Locate the cell with the specified text and output its [x, y] center coordinate. 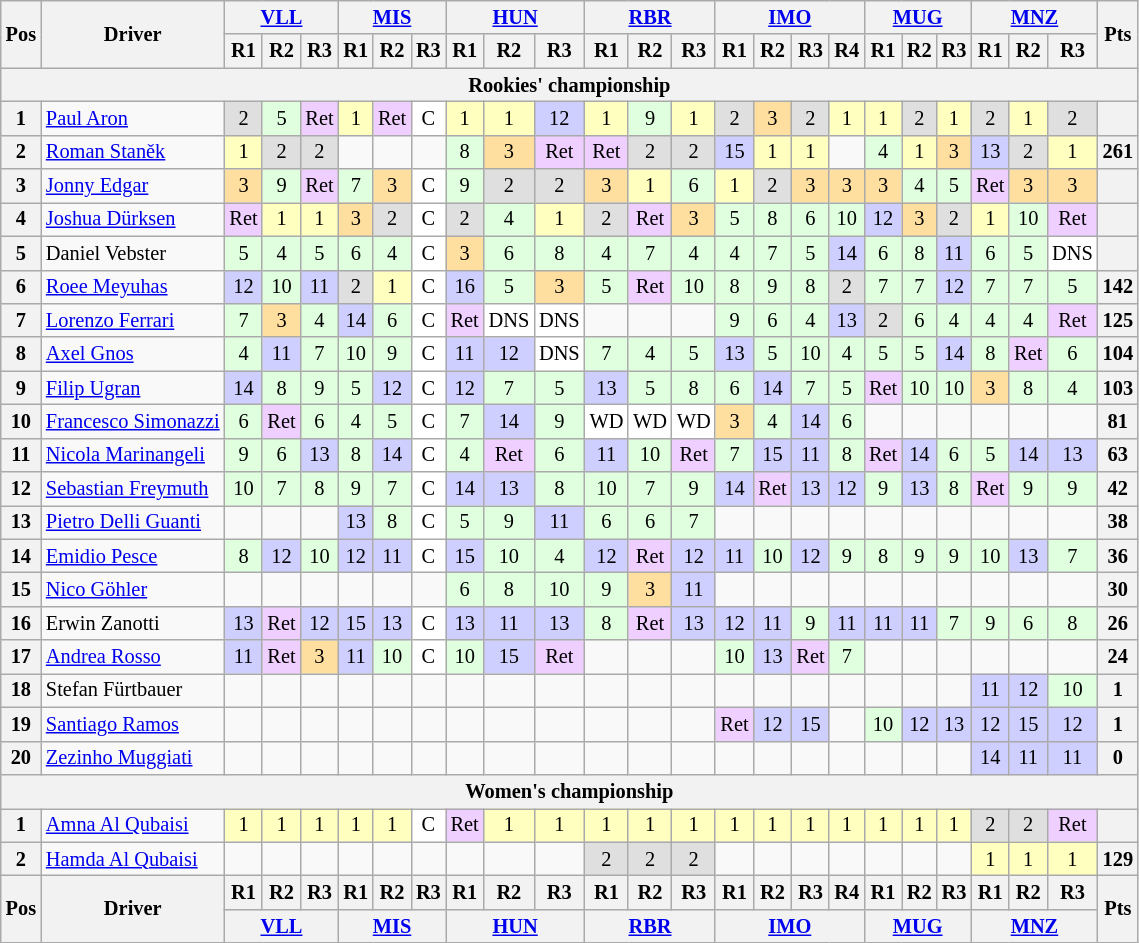
Andrea Rosso [132, 657]
Jonny Edgar [132, 186]
Roee Meyuhas [132, 287]
142 [1118, 287]
18 [21, 690]
20 [21, 758]
Emidio Pesce [132, 556]
Hamda Al Qubaisi [132, 859]
26 [1118, 623]
30 [1118, 589]
Stefan Fürtbauer [132, 690]
Francesco Simonazzi [132, 421]
81 [1118, 421]
19 [21, 724]
Filip Ugran [132, 388]
125 [1118, 320]
Paul Aron [132, 118]
104 [1118, 354]
Lorenzo Ferrari [132, 320]
24 [1118, 657]
Roman Staněk [132, 152]
Nicola Marinangeli [132, 455]
Erwin Zanotti [132, 623]
Sebastian Freymuth [132, 489]
Zezinho Muggiati [132, 758]
Women's championship [570, 791]
103 [1118, 388]
261 [1118, 152]
Axel Gnos [132, 354]
129 [1118, 859]
Rookies' championship [570, 85]
63 [1118, 455]
42 [1118, 489]
Daniel Vebster [132, 253]
Amna Al Qubaisi [132, 825]
36 [1118, 556]
Nico Göhler [132, 589]
0 [1118, 758]
Joshua Dürksen [132, 219]
17 [21, 657]
38 [1118, 522]
Santiago Ramos [132, 724]
Pietro Delli Guanti [132, 522]
